For the text-containing cell, return its midpoint in [x, y] coordinate format. 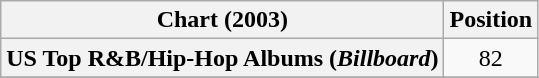
Position [491, 20]
US Top R&B/Hip-Hop Albums (Billboard) [222, 58]
82 [491, 58]
Chart (2003) [222, 20]
